For the text-containing cell, return its midpoint in (x, y) coordinate format. 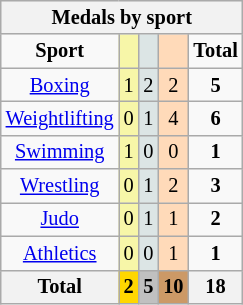
Medals by sport (122, 17)
Boxing (60, 85)
Judo (60, 219)
18 (215, 287)
10 (173, 287)
Wrestling (60, 186)
Swimming (60, 152)
Weightlifting (60, 118)
Athletics (60, 253)
Sport (60, 51)
3 (215, 186)
6 (215, 118)
4 (173, 118)
